From the cell containing the given text, extract its center point as [x, y] coordinate. 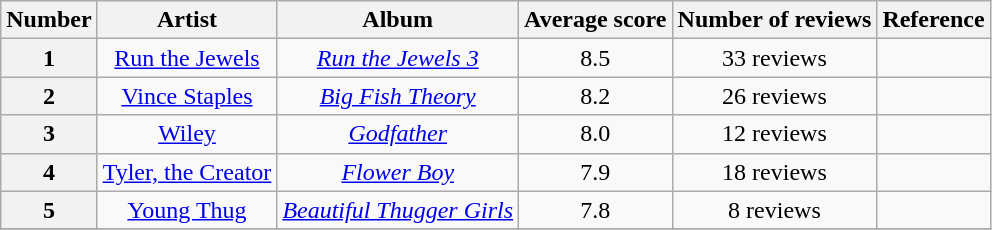
Flower Boy [398, 172]
Number [49, 20]
Wiley [187, 134]
8 reviews [774, 210]
3 [49, 134]
7.8 [596, 210]
Artist [187, 20]
7.9 [596, 172]
Vince Staples [187, 96]
12 reviews [774, 134]
1 [49, 58]
Godfather [398, 134]
Big Fish Theory [398, 96]
8.0 [596, 134]
Beautiful Thugger Girls [398, 210]
8.5 [596, 58]
8.2 [596, 96]
Reference [934, 20]
Number of reviews [774, 20]
33 reviews [774, 58]
Album [398, 20]
Young Thug [187, 210]
Average score [596, 20]
Tyler, the Creator [187, 172]
Run the Jewels [187, 58]
4 [49, 172]
2 [49, 96]
5 [49, 210]
26 reviews [774, 96]
18 reviews [774, 172]
Run the Jewels 3 [398, 58]
